For the text-containing cell, return its midpoint in (X, Y) coordinate format. 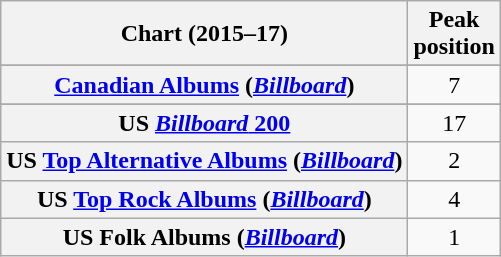
1 (454, 237)
Peakposition (454, 34)
US Billboard 200 (204, 123)
7 (454, 85)
17 (454, 123)
US Folk Albums (Billboard) (204, 237)
2 (454, 161)
Canadian Albums (Billboard) (204, 85)
US Top Rock Albums (Billboard) (204, 199)
Chart (2015–17) (204, 34)
4 (454, 199)
US Top Alternative Albums (Billboard) (204, 161)
